Capture the cell that displays the provided text and extract its (x, y) central coordinate. 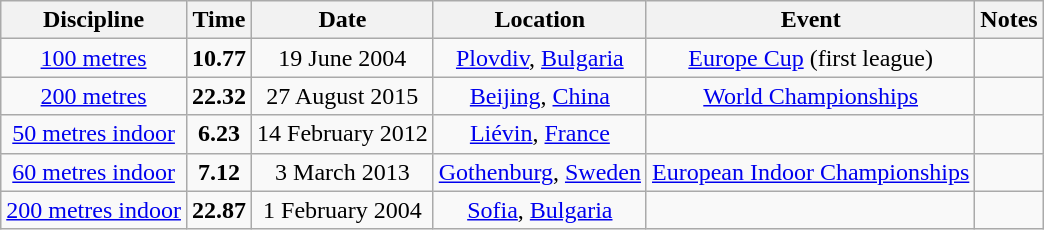
Discipline (94, 20)
Date (343, 20)
60 metres indoor (94, 172)
200 metres (94, 96)
Time (218, 20)
Liévin, France (540, 134)
Plovdiv, Bulgaria (540, 58)
50 metres indoor (94, 134)
7.12 (218, 172)
10.77 (218, 58)
22.32 (218, 96)
World Championships (810, 96)
Location (540, 20)
27 August 2015 (343, 96)
Event (810, 20)
19 June 2004 (343, 58)
European Indoor Championships (810, 172)
Sofia, Bulgaria (540, 210)
Notes (1009, 20)
Gothenburg, Sweden (540, 172)
Beijing, China (540, 96)
200 metres indoor (94, 210)
3 March 2013 (343, 172)
1 February 2004 (343, 210)
6.23 (218, 134)
100 metres (94, 58)
Europe Cup (first league) (810, 58)
14 February 2012 (343, 134)
22.87 (218, 210)
